Scan for the cell matching the given text and deliver its [X, Y] coordinate at center. 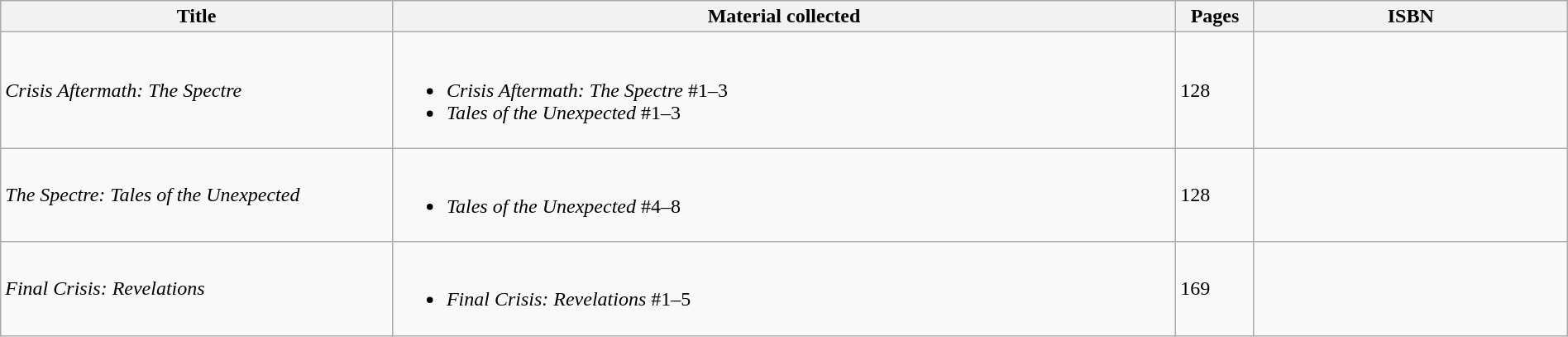
Final Crisis: Revelations [197, 288]
The Spectre: Tales of the Unexpected [197, 195]
Crisis Aftermath: The Spectre #1–3Tales of the Unexpected #1–3 [784, 90]
Pages [1216, 17]
Title [197, 17]
Material collected [784, 17]
Final Crisis: Revelations #1–5 [784, 288]
ISBN [1411, 17]
Tales of the Unexpected #4–8 [784, 195]
Crisis Aftermath: The Spectre [197, 90]
169 [1216, 288]
